Return the [x, y] coordinate for the center point of the cell that contains the specified text.  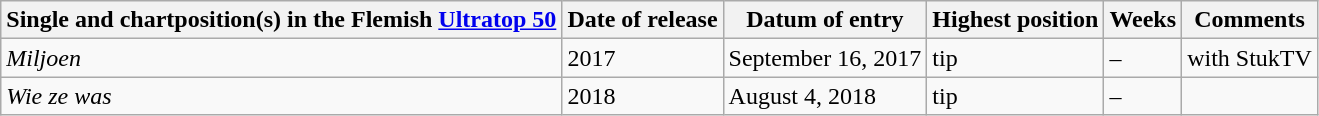
Single and chartposition(s) in the Flemish Ultratop 50 [282, 20]
Miljoen [282, 58]
Datum of entry [825, 20]
Wie ze was [282, 96]
Comments [1250, 20]
Date of release [642, 20]
Weeks [1143, 20]
Highest position [1016, 20]
with StukTV [1250, 58]
2018 [642, 96]
2017 [642, 58]
August 4, 2018 [825, 96]
September 16, 2017 [825, 58]
